Return the (X, Y) coordinate for the center point of the cell that contains the specified text.  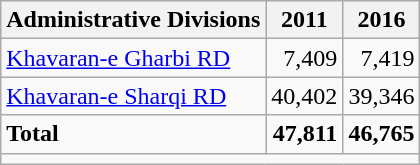
Khavaran-e Gharbi RD (134, 58)
46,765 (382, 134)
2016 (382, 20)
Administrative Divisions (134, 20)
2011 (304, 20)
Total (134, 134)
47,811 (304, 134)
39,346 (382, 96)
7,419 (382, 58)
7,409 (304, 58)
40,402 (304, 96)
Khavaran-e Sharqi RD (134, 96)
